Output the [X, Y] coordinate of the center of the cell containing the given text.  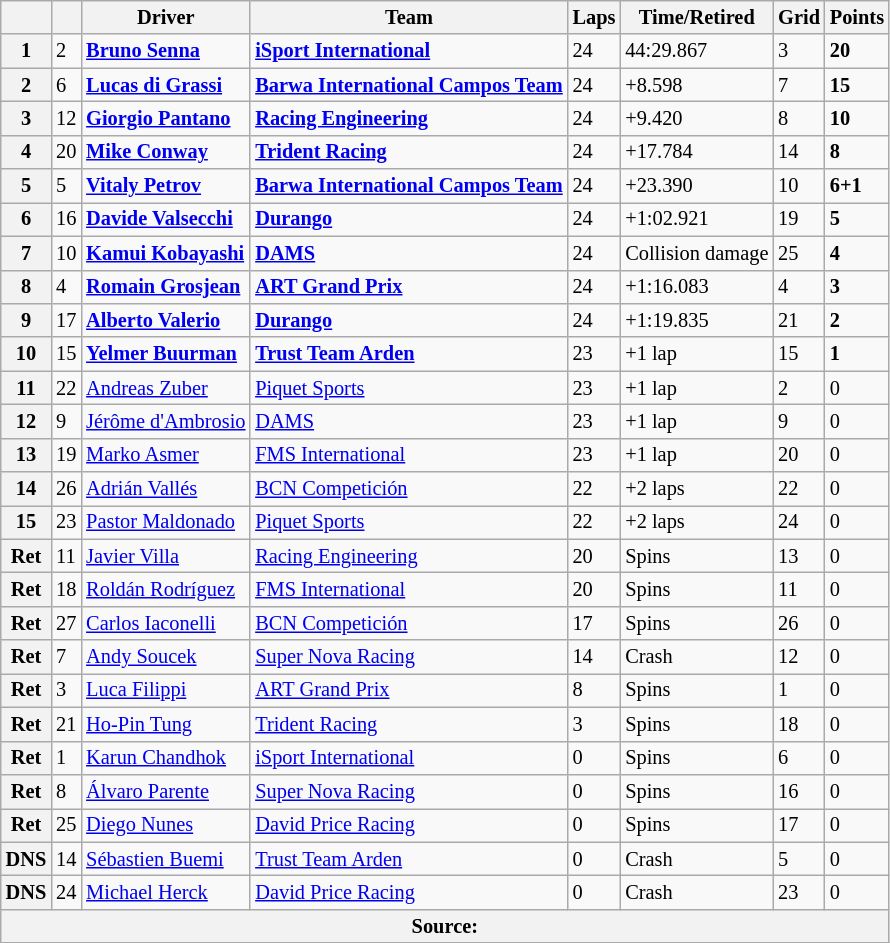
Vitaly Petrov [166, 186]
Team [408, 17]
Michael Herck [166, 892]
+8.598 [696, 85]
Sébastien Buemi [166, 859]
Roldán Rodríguez [166, 589]
+17.784 [696, 152]
Kamui Kobayashi [166, 253]
44:29.867 [696, 51]
Marko Asmer [166, 455]
Andy Soucek [166, 657]
Collision damage [696, 253]
Diego Nunes [166, 825]
Driver [166, 17]
Grid [799, 17]
Adrián Vallés [166, 489]
Ho-Pin Tung [166, 724]
Andreas Zuber [166, 388]
Source: [445, 926]
6+1 [857, 186]
+9.420 [696, 118]
Carlos Iaconelli [166, 623]
27 [66, 623]
Laps [594, 17]
Points [857, 17]
+1:16.083 [696, 287]
+23.390 [696, 186]
Lucas di Grassi [166, 85]
Bruno Senna [166, 51]
Romain Grosjean [166, 287]
Jérôme d'Ambrosio [166, 421]
Alberto Valerio [166, 320]
+1:19.835 [696, 320]
Time/Retired [696, 17]
Davide Valsecchi [166, 219]
Giorgio Pantano [166, 118]
Javier Villa [166, 556]
Álvaro Parente [166, 791]
Karun Chandhok [166, 758]
+1:02.921 [696, 219]
Luca Filippi [166, 690]
Mike Conway [166, 152]
Pastor Maldonado [166, 522]
Yelmer Buurman [166, 354]
